Locate the cell with the specified text and output its (X, Y) center coordinate. 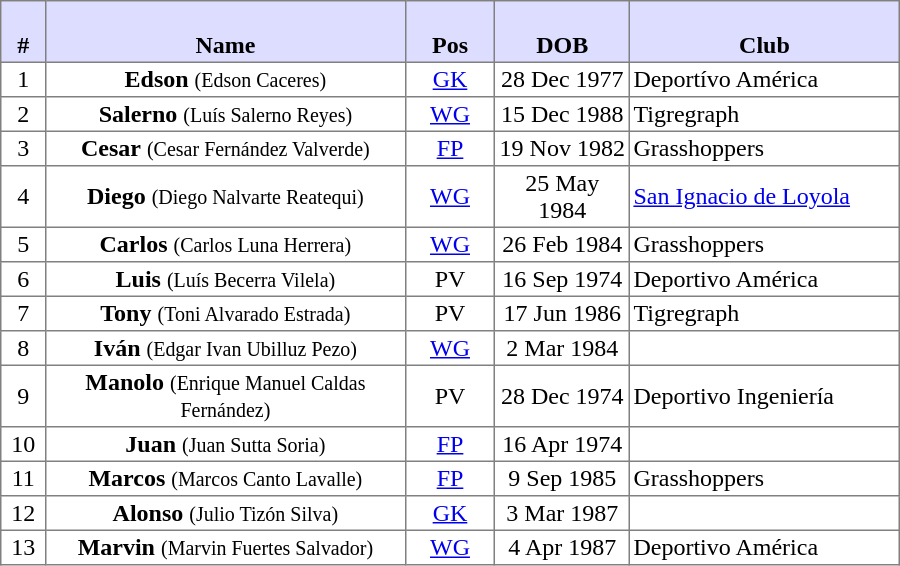
Tony (Toni Alvarado Estrada) (226, 313)
Cesar (Cesar Fernández Valverde) (226, 148)
9 Sep 1985 (562, 478)
15 Dec 1988 (562, 114)
4 (24, 197)
Marvin (Marvin Fuertes Salvador) (226, 547)
Manolo (Enrique Manuel Caldas Fernández) (226, 396)
9 (24, 396)
Salerno (Luís Salerno Reyes) (226, 114)
Luis (Luís Becerra Vilela) (226, 279)
Club (765, 32)
10 (24, 444)
17 Jun 1986 (562, 313)
Juan (Juan Sutta Soria) (226, 444)
13 (24, 547)
3 Mar 1987 (562, 513)
Carlos (Carlos Luna Herrera) (226, 244)
San Ignacio de Loyola (765, 197)
6 (24, 279)
25 May 1984 (562, 197)
# (24, 32)
8 (24, 348)
5 (24, 244)
28 Dec 1977 (562, 79)
Deportivo Ingeniería (765, 396)
16 Sep 1974 (562, 279)
4 Apr 1987 (562, 547)
7 (24, 313)
11 (24, 478)
19 Nov 1982 (562, 148)
3 (24, 148)
2 Mar 1984 (562, 348)
Name (226, 32)
DOB (562, 32)
Marcos (Marcos Canto Lavalle) (226, 478)
12 (24, 513)
2 (24, 114)
Alonso (Julio Tizón Silva) (226, 513)
Iván (Edgar Ivan Ubilluz Pezo) (226, 348)
Diego (Diego Nalvarte Reatequi) (226, 197)
16 Apr 1974 (562, 444)
Deportívo América (765, 79)
26 Feb 1984 (562, 244)
Pos (450, 32)
Edson (Edson Caceres) (226, 79)
1 (24, 79)
28 Dec 1974 (562, 396)
